Search for the cell housing the specified text and yield its [x, y] center coordinate. 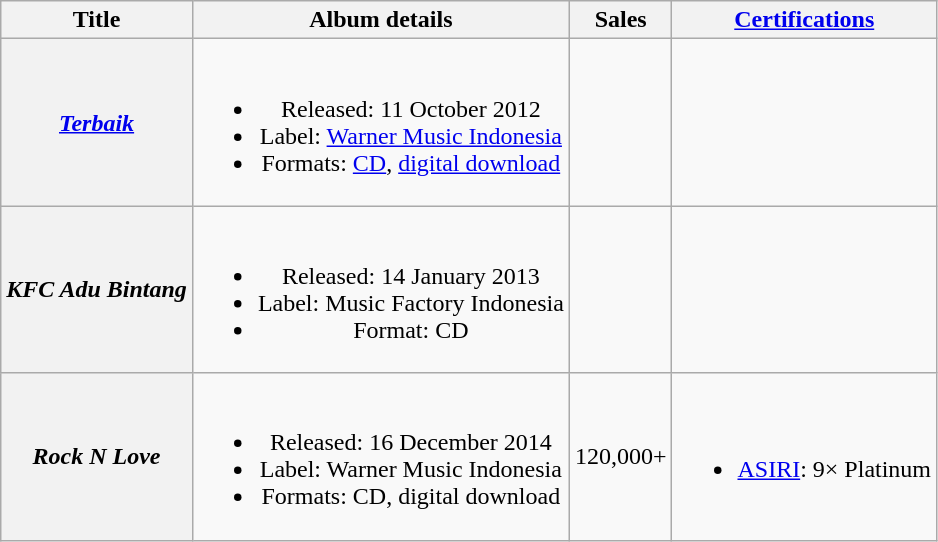
Certifications [804, 20]
Released: 14 January 2013Label: Music Factory IndonesiaFormat: CD [380, 290]
Sales [620, 20]
Rock N Love [97, 456]
ASIRI: 9× Platinum [804, 456]
Album details [380, 20]
Released: 16 December 2014Label: Warner Music IndonesiaFormats: CD, digital download [380, 456]
Title [97, 20]
KFC Adu Bintang [97, 290]
120,000+ [620, 456]
Terbaik [97, 122]
Released: 11 October 2012Label: Warner Music IndonesiaFormats: CD, digital download [380, 122]
